Provide the [x, y] coordinate of the cell's center where the given text is located.  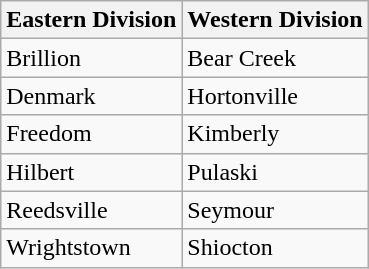
Pulaski [275, 172]
Brillion [92, 58]
Bear Creek [275, 58]
Western Division [275, 20]
Shiocton [275, 248]
Hilbert [92, 172]
Freedom [92, 134]
Eastern Division [92, 20]
Wrightstown [92, 248]
Seymour [275, 210]
Denmark [92, 96]
Kimberly [275, 134]
Reedsville [92, 210]
Hortonville [275, 96]
